Return (x, y) of the center of cell containing provided text 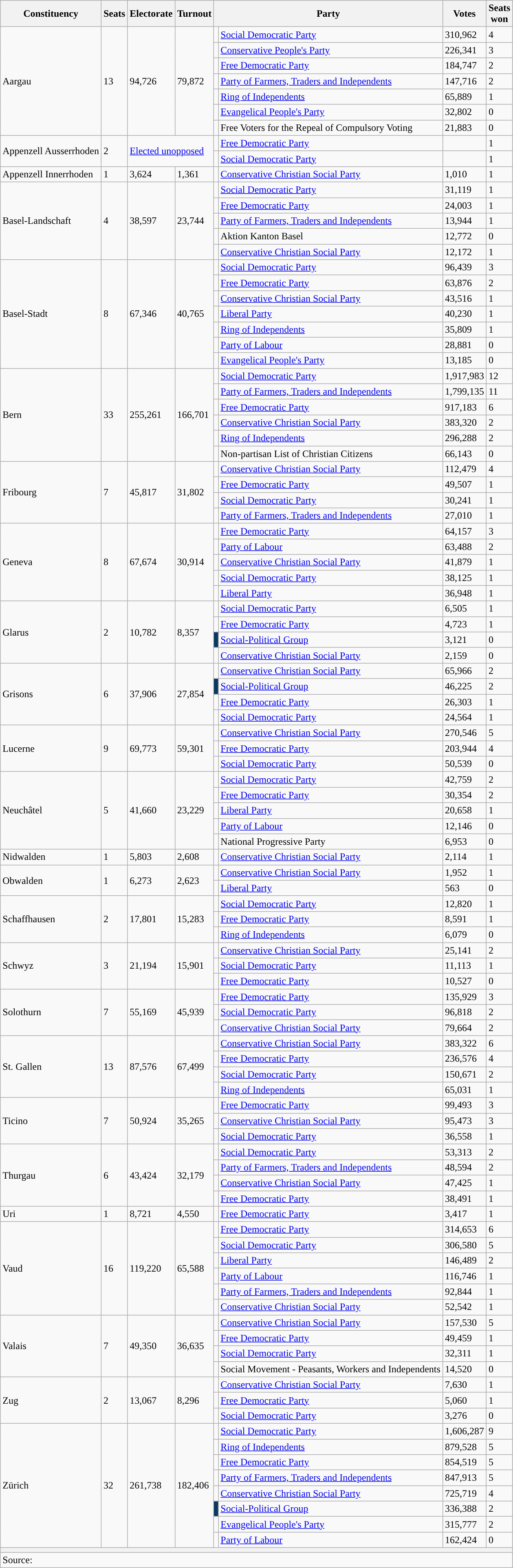
3,624 (151, 174)
Free Voters for the Repeal of Compulsory Voting (331, 128)
6,079 (465, 934)
12 (499, 376)
383,322 (465, 1043)
Turnout (194, 14)
Social Movement - Peasants, Workers and Independents (331, 1369)
12,146 (465, 826)
66,143 (465, 454)
36,948 (465, 593)
Uri (51, 1214)
Source: (257, 1560)
49,507 (465, 485)
38,125 (465, 578)
67,674 (151, 562)
36,558 (465, 1136)
255,261 (151, 415)
10,782 (151, 632)
6,505 (465, 609)
Schaffhausen (51, 919)
41,879 (465, 562)
92,844 (465, 1292)
847,913 (465, 1478)
116,746 (465, 1276)
4,550 (194, 1214)
296,288 (465, 438)
310,962 (465, 35)
Conservative People's Party (331, 50)
23,744 (194, 221)
50,539 (465, 764)
157,530 (465, 1323)
11,113 (465, 966)
Votes (465, 14)
12,772 (465, 236)
Thurgau (51, 1175)
Aktion Kanton Basel (331, 236)
Electorate (151, 14)
Geneva (51, 562)
2,114 (465, 857)
Seatswon (499, 14)
64,157 (465, 531)
21,194 (151, 966)
203,944 (465, 749)
383,320 (465, 422)
Vaud (51, 1268)
Basel-Landschaft (51, 221)
94,726 (151, 81)
5,060 (465, 1400)
146,489 (465, 1261)
314,653 (465, 1230)
32,802 (465, 112)
67,346 (151, 314)
1,917,983 (465, 376)
Basel-Stadt (51, 314)
27,010 (465, 516)
32,311 (465, 1354)
16 (114, 1268)
65,966 (465, 671)
13,944 (465, 221)
Aargau (51, 81)
182,406 (194, 1485)
261,738 (151, 1485)
Seats (114, 14)
Appenzell Ausserrhoden (51, 151)
53,313 (465, 1152)
3,276 (465, 1416)
11 (499, 391)
3,121 (465, 640)
65,889 (465, 97)
21,883 (465, 128)
17,801 (151, 919)
Lucerne (51, 749)
8,721 (151, 1214)
Elected unopposed (171, 151)
Zug (51, 1400)
147,716 (465, 81)
49,350 (151, 1346)
2,608 (194, 857)
15,283 (194, 919)
6,273 (151, 880)
35,265 (194, 1121)
99,493 (465, 1105)
119,220 (151, 1268)
45,939 (194, 1012)
2,623 (194, 880)
Ticino (51, 1121)
48,594 (465, 1167)
27,854 (194, 694)
36,635 (194, 1346)
31,119 (465, 190)
2,159 (465, 655)
Non-partisan List of Christian Citizens (331, 454)
315,777 (465, 1524)
3,417 (465, 1214)
8,591 (465, 919)
6,953 (465, 841)
14,520 (465, 1369)
Constituency (51, 14)
854,519 (465, 1462)
Appenzell Innerrhoden (51, 174)
79,872 (194, 81)
7,630 (465, 1385)
28,881 (465, 345)
4,723 (465, 624)
46,225 (465, 686)
38,491 (465, 1198)
69,773 (151, 749)
Nidwalden (51, 857)
24,003 (465, 205)
87,576 (151, 1067)
40,230 (465, 314)
Bern (51, 415)
95,473 (465, 1121)
32,179 (194, 1175)
65,031 (465, 1090)
162,424 (465, 1540)
879,528 (465, 1447)
336,388 (465, 1509)
917,183 (465, 407)
30,241 (465, 500)
Neuchâtel (51, 811)
37,906 (151, 694)
35,809 (465, 329)
33 (114, 415)
55,169 (151, 1012)
Glarus (51, 632)
112,479 (465, 469)
166,701 (194, 415)
15,901 (194, 966)
67,499 (194, 1067)
45,817 (151, 492)
Solothurn (51, 1012)
24,564 (465, 718)
13,185 (465, 360)
Valais (51, 1346)
40,765 (194, 314)
25,141 (465, 950)
306,580 (465, 1245)
65,588 (194, 1268)
1,606,287 (465, 1431)
63,488 (465, 547)
13,067 (151, 1400)
38,597 (151, 221)
Party (328, 14)
Zürich (51, 1485)
National Progressive Party (331, 841)
30,914 (194, 562)
47,425 (465, 1183)
52,542 (465, 1307)
236,576 (465, 1059)
30,354 (465, 795)
96,439 (465, 267)
1,799,135 (465, 391)
43,516 (465, 298)
St. Gallen (51, 1067)
Schwyz (51, 966)
59,301 (194, 749)
79,664 (465, 1028)
135,929 (465, 997)
23,229 (194, 811)
226,341 (465, 50)
50,924 (151, 1121)
150,671 (465, 1074)
43,424 (151, 1175)
63,876 (465, 283)
96,818 (465, 1012)
725,719 (465, 1493)
12,820 (465, 903)
Grisons (51, 694)
270,546 (465, 733)
8,296 (194, 1400)
20,658 (465, 811)
Obwalden (51, 880)
1,952 (465, 872)
563 (465, 888)
41,660 (151, 811)
31,802 (194, 492)
12,172 (465, 252)
49,459 (465, 1338)
10,527 (465, 981)
5,803 (151, 857)
8,357 (194, 632)
32 (114, 1485)
184,747 (465, 66)
1,010 (465, 174)
1,361 (194, 174)
26,303 (465, 702)
Fribourg (51, 492)
42,759 (465, 780)
